Locate the cell with the specified text and output its (X, Y) center coordinate. 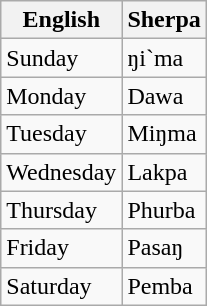
Dawa (164, 96)
ŋi`ma (164, 58)
Saturday (62, 286)
Lakpa (164, 172)
Pemba (164, 286)
Sunday (62, 58)
Miŋma (164, 134)
Wednesday (62, 172)
Tuesday (62, 134)
Thursday (62, 210)
Monday (62, 96)
Pasaŋ (164, 248)
Sherpa (164, 20)
Friday (62, 248)
English (62, 20)
Phurba (164, 210)
